Scan for the cell matching the given text and deliver its (x, y) coordinate at center. 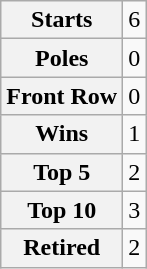
Starts (62, 20)
Poles (62, 58)
3 (134, 210)
6 (134, 20)
Retired (62, 248)
Top 5 (62, 172)
Wins (62, 134)
Front Row (62, 96)
1 (134, 134)
Top 10 (62, 210)
